Provide the (X, Y) coordinate of the cell's center where the given text is located.  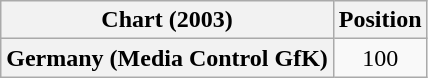
Position (380, 20)
Germany (Media Control GfK) (168, 58)
100 (380, 58)
Chart (2003) (168, 20)
